From the cell containing the given text, extract its center point as [x, y] coordinate. 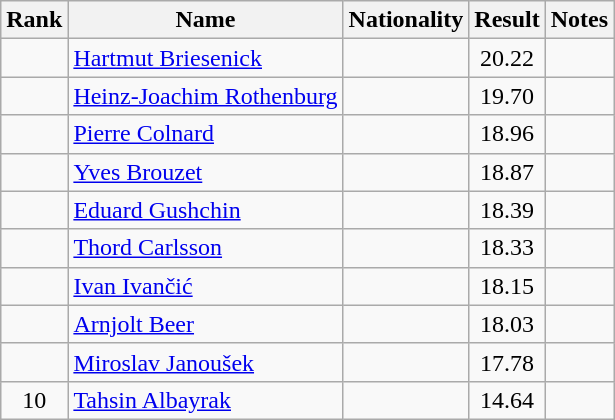
18.03 [507, 324]
18.39 [507, 210]
Notes [579, 20]
Ivan Ivančić [206, 286]
Result [507, 20]
Rank [34, 20]
17.78 [507, 362]
18.96 [507, 134]
Eduard Gushchin [206, 210]
Yves Brouzet [206, 172]
Pierre Colnard [206, 134]
Heinz-Joachim Rothenburg [206, 96]
Nationality [406, 20]
19.70 [507, 96]
Tahsin Albayrak [206, 400]
20.22 [507, 58]
18.87 [507, 172]
Arnjolt Beer [206, 324]
14.64 [507, 400]
18.15 [507, 286]
Hartmut Briesenick [206, 58]
18.33 [507, 248]
Name [206, 20]
10 [34, 400]
Miroslav Janoušek [206, 362]
Thord Carlsson [206, 248]
